Find where the given text appears and provide that cell's center as (X, Y) coordinate. 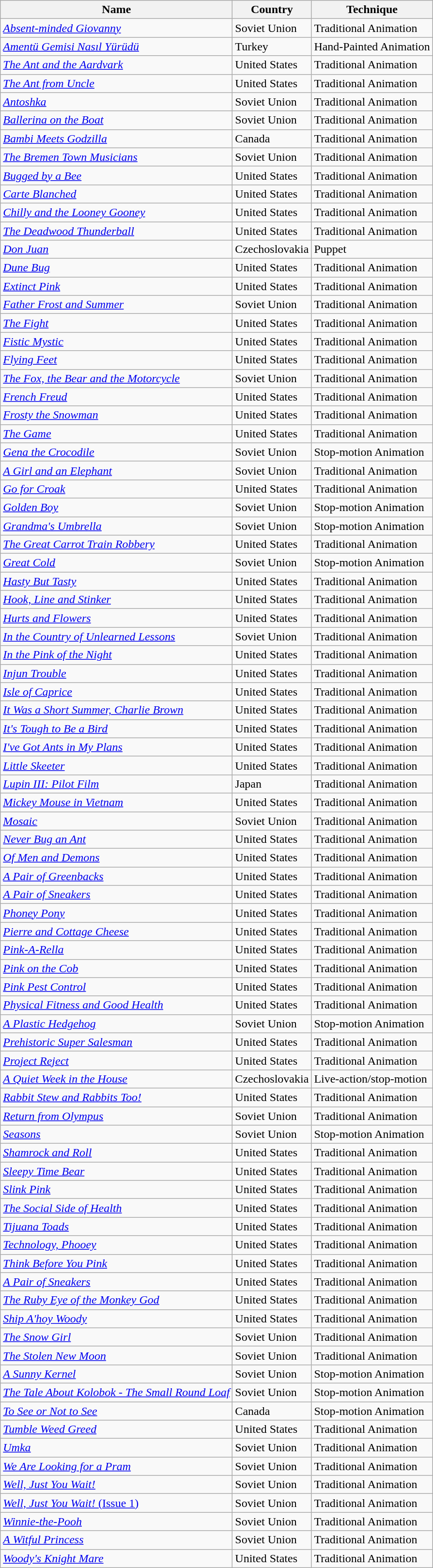
A Girl and an Elephant (116, 470)
Gena the Crocodile (116, 452)
I've Got Ants in My Plans (116, 747)
Hurts and Flowers (116, 618)
Ship A'hoy Woody (116, 1319)
Shamrock and Roll (116, 1153)
Tijuana Toads (116, 1226)
Project Reject (116, 1060)
Lupin III: Pilot Film (116, 784)
The Great Carrot Train Robbery (116, 544)
Pink Pest Control (116, 987)
Prehistoric Super Salesman (116, 1042)
Hand-Painted Animation (372, 47)
Rabbit Stew and Rabbits Too! (116, 1097)
The Fox, the Bear and the Motorcycle (116, 378)
Chilly and the Looney Gooney (116, 212)
Dune Bug (116, 268)
Japan (272, 784)
Well, Just You Wait! (116, 1485)
Umka (116, 1448)
Woody's Knight Mare (116, 1558)
In the Pink of the Night (116, 655)
Fistic Mystic (116, 342)
Puppet (372, 249)
Hook, Line and Stinker (116, 600)
Bugged by a Bee (116, 175)
Don Juan (116, 249)
To See or Not to See (116, 1411)
Little Skeeter (116, 765)
Amentü Gemisi Nasıl Yürüdü (116, 47)
Winnie-the-Pooh (116, 1521)
Carte Blanched (116, 194)
Live-action/stop-motion (372, 1079)
Think Before You Pink (116, 1263)
Slink Pink (116, 1190)
Sleepy Time Bear (116, 1171)
Pierre and Cottage Cheese (116, 931)
A Pair of Greenbacks (116, 876)
Tumble Weed Greed (116, 1429)
Bambi Meets Godzilla (116, 139)
Mosaic (116, 821)
Ballerina on the Boat (116, 120)
Well, Just You Wait! (Issue 1) (116, 1503)
The Ant from Uncle (116, 83)
Country (272, 10)
Pink-A-Rella (116, 950)
Name (116, 10)
Great Cold (116, 563)
A Quiet Week in the House (116, 1079)
Phoney Pony (116, 913)
The Game (116, 434)
Absent-minded Giovanny (116, 28)
Of Men and Demons (116, 858)
The Fight (116, 323)
Seasons (116, 1134)
Hasty But Tasty (116, 581)
The Stolen New Moon (116, 1355)
The Tale About Kolobok - The Small Round Loaf (116, 1392)
Technique (372, 10)
A Plastic Hedgehog (116, 1024)
French Freud (116, 397)
The Bremen Town Musicians (116, 157)
The Social Side of Health (116, 1208)
Grandma's Umbrella (116, 526)
Return from Olympus (116, 1116)
Extinct Pink (116, 286)
Mickey Mouse in Vietnam (116, 802)
Isle of Caprice (116, 692)
Flying Feet (116, 360)
Father Frost and Summer (116, 305)
Injun Trouble (116, 673)
A Sunny Kernel (116, 1374)
A Witful Princess (116, 1540)
Go for Croak (116, 489)
Turkey (272, 47)
The Deadwood Thunderball (116, 231)
We Are Looking for a Pram (116, 1466)
The Ant and the Aardvark (116, 65)
Physical Fitness and Good Health (116, 1005)
The Ruby Eye of the Monkey God (116, 1300)
It Was a Short Summer, Charlie Brown (116, 710)
Technology, Phooey (116, 1245)
Pink on the Cob (116, 968)
Golden Boy (116, 507)
Frosty the Snowman (116, 415)
Never Bug an Ant (116, 839)
It's Tough to Be a Bird (116, 729)
Antoshka (116, 102)
The Snow Girl (116, 1337)
In the Country of Unlearned Lessons (116, 637)
